Identify which cell holds the provided text, then report its [x, y] central coordinate. 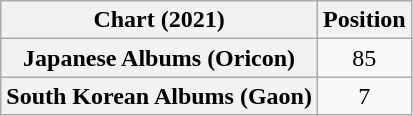
Chart (2021) [160, 20]
85 [364, 58]
7 [364, 96]
Japanese Albums (Oricon) [160, 58]
Position [364, 20]
South Korean Albums (Gaon) [160, 96]
